Capture the cell that displays the provided text and extract its (X, Y) central coordinate. 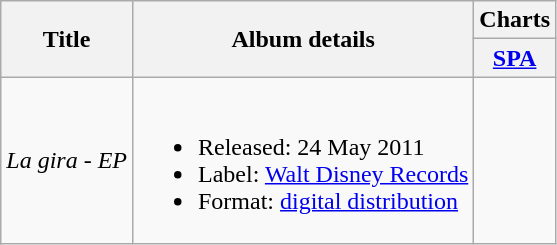
Title (67, 39)
Released: 24 May 2011Label: Walt Disney RecordsFormat: digital distribution (302, 160)
Charts (515, 20)
SPA (515, 58)
Album details (302, 39)
La gira - EP (67, 160)
